Capture the cell that displays the provided text and extract its (X, Y) central coordinate. 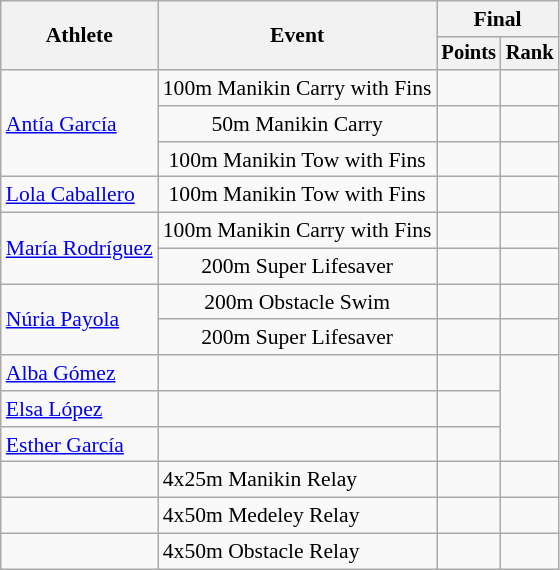
Lola Caballero (80, 195)
María Rodríguez (80, 248)
50m Manikin Carry (298, 124)
Points (468, 54)
Rank (530, 54)
4x25m Manikin Relay (298, 480)
Final (497, 19)
Núria Payola (80, 320)
200m Obstacle Swim (298, 302)
Athlete (80, 36)
Antía García (80, 124)
Event (298, 36)
Elsa López (80, 409)
4x50m Medeley Relay (298, 516)
Alba Gómez (80, 373)
4x50m Obstacle Relay (298, 552)
Esther García (80, 445)
